Scan for the cell matching the given text and deliver its (x, y) coordinate at center. 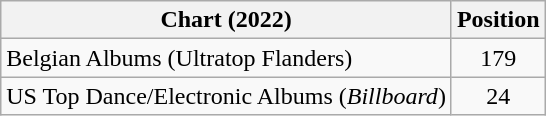
Chart (2022) (226, 20)
179 (498, 58)
Position (498, 20)
24 (498, 96)
Belgian Albums (Ultratop Flanders) (226, 58)
US Top Dance/Electronic Albums (Billboard) (226, 96)
